Determine the [x, y] coordinate at the center of the cell enclosing the given text.  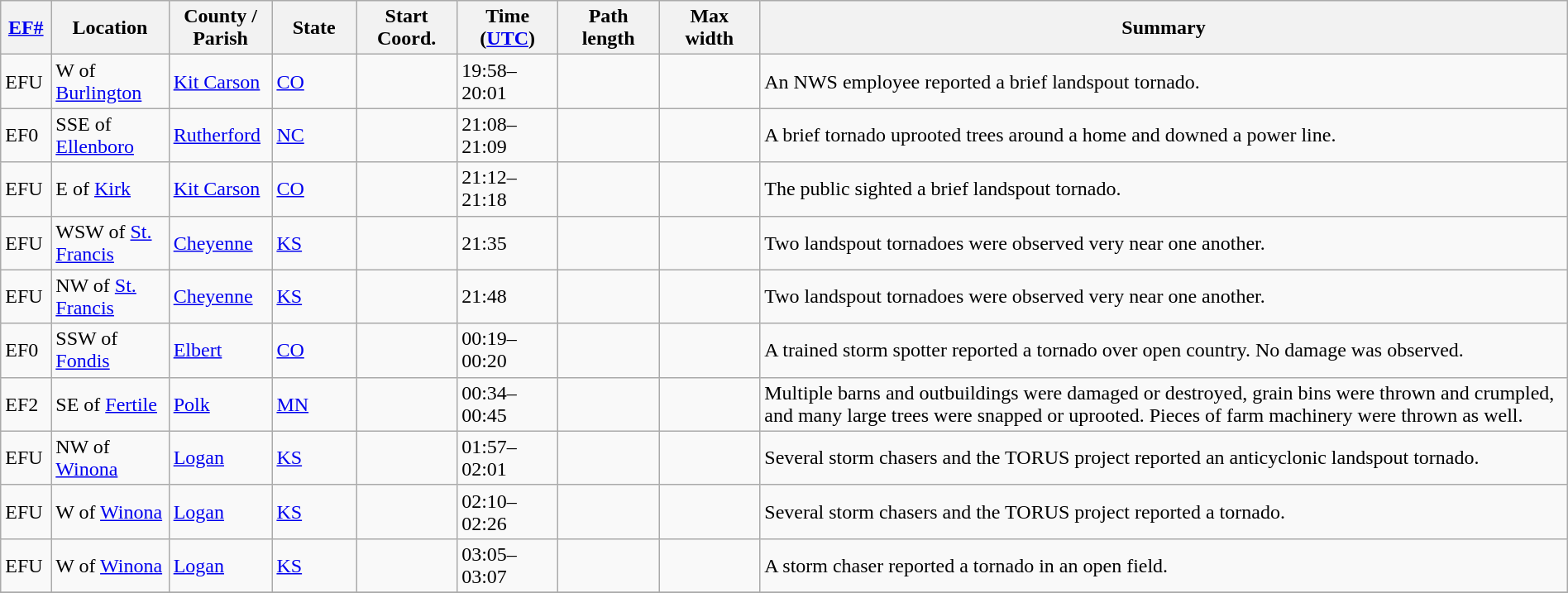
NW of St. Francis [110, 296]
00:34–00:45 [508, 404]
NC [314, 136]
Location [110, 28]
21:35 [508, 243]
00:19–00:20 [508, 351]
21:08–21:09 [508, 136]
A trained storm spotter reported a tornado over open country. No damage was observed. [1164, 351]
03:05–03:07 [508, 566]
Path length [609, 28]
MN [314, 404]
A storm chaser reported a tornado in an open field. [1164, 566]
E of Kirk [110, 189]
Summary [1164, 28]
21:12–21:18 [508, 189]
SSW of Fondis [110, 351]
EF2 [26, 404]
SSE of Ellenboro [110, 136]
County / Parish [220, 28]
19:58–20:01 [508, 81]
NW of Winona [110, 458]
02:10–02:26 [508, 511]
EF# [26, 28]
Elbert [220, 351]
WSW of St. Francis [110, 243]
A brief tornado uprooted trees around a home and downed a power line. [1164, 136]
State [314, 28]
Several storm chasers and the TORUS project reported an anticyclonic landspout tornado. [1164, 458]
An NWS employee reported a brief landspout tornado. [1164, 81]
Max width [710, 28]
Start Coord. [407, 28]
01:57–02:01 [508, 458]
SE of Fertile [110, 404]
W of Burlington [110, 81]
21:48 [508, 296]
Polk [220, 404]
Time (UTC) [508, 28]
Rutherford [220, 136]
Several storm chasers and the TORUS project reported a tornado. [1164, 511]
The public sighted a brief landspout tornado. [1164, 189]
